Return (X, Y) of the center of cell containing provided text 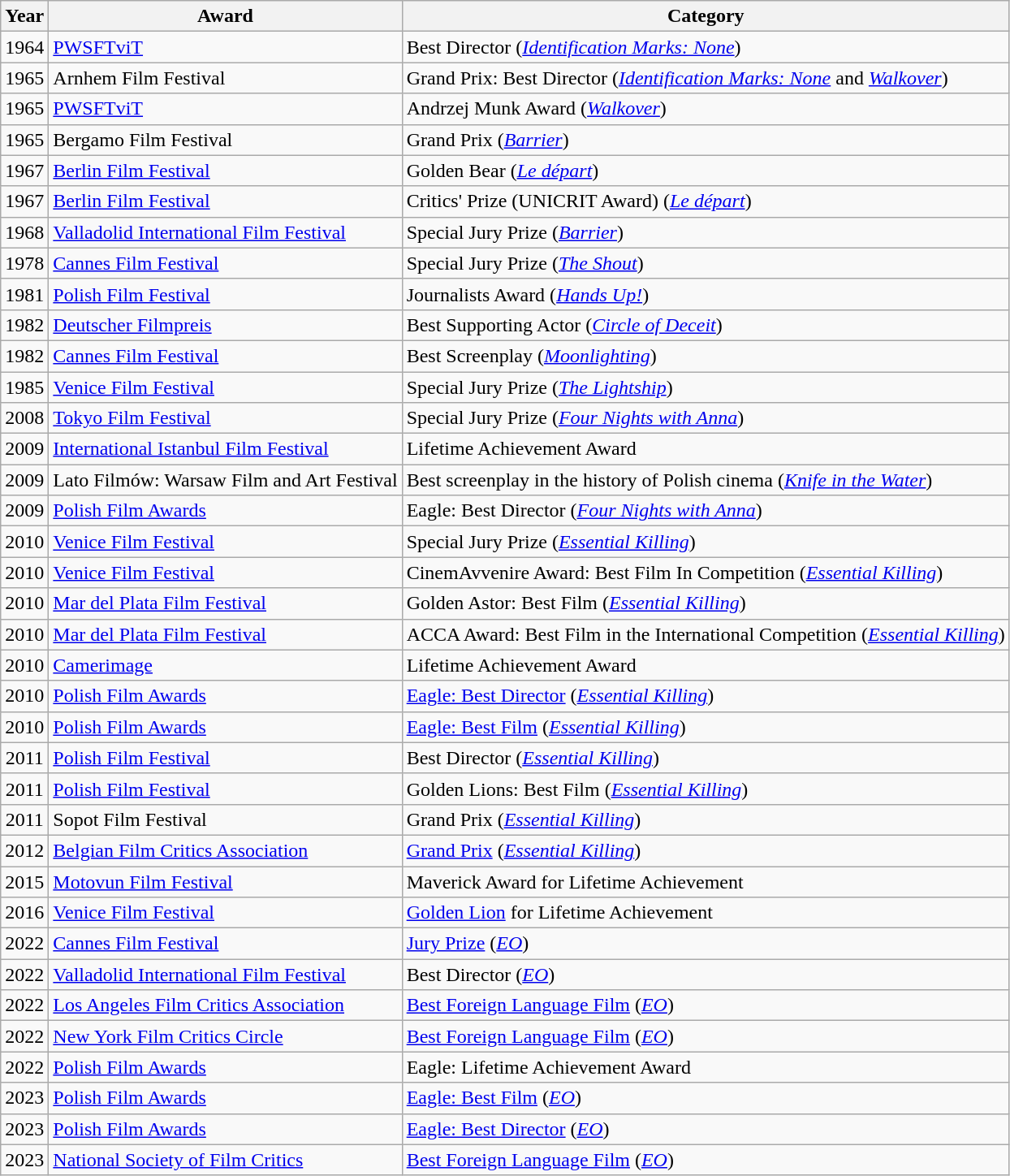
Special Jury Prize (The Lightship) (706, 387)
CinemAvvenire Award: Best Film In Competition (Essential Killing) (706, 573)
Category (706, 16)
Golden Bear (Le départ) (706, 171)
Eagle: Best Film (EO) (706, 1098)
Special Jury Prize (Four Nights with Anna) (706, 418)
Grand Prix (Barrier) (706, 140)
Eagle: Lifetime Achievement Award (706, 1067)
2008 (24, 418)
International Istanbul Film Festival (226, 449)
Belgian Film Critics Association (226, 850)
2016 (24, 913)
National Society of Film Critics (226, 1160)
1981 (24, 294)
Bergamo Film Festival (226, 140)
1964 (24, 47)
Best Director (EO) (706, 975)
New York Film Critics Circle (226, 1036)
Andrzej Munk Award (Walkover) (706, 109)
Maverick Award for Lifetime Achievement (706, 881)
Eagle: Best Director (Essential Killing) (706, 696)
Motovun Film Festival (226, 881)
2012 (24, 850)
Best Director (Identification Marks: None) (706, 47)
Year (24, 16)
Golden Lions: Best Film (Essential Killing) (706, 789)
Tokyo Film Festival (226, 418)
Grand Prix: Best Director (Identification Marks: None and Walkover) (706, 78)
Deutscher Filmpreis (226, 325)
ACCA Award: Best Film in the International Competition (Essential Killing) (706, 634)
Special Jury Prize (The Shout) (706, 263)
Best screenplay in the history of Polish cinema (Knife in the Water) (706, 480)
Golden Lion for Lifetime Achievement (706, 913)
Eagle: Best Film (Essential Killing) (706, 727)
Camerimage (226, 665)
Lato Filmów: Warsaw Film and Art Festival (226, 480)
1978 (24, 263)
Jury Prize (EO) (706, 944)
2015 (24, 881)
Sopot Film Festival (226, 819)
Award (226, 16)
Special Jury Prize (Barrier) (706, 232)
Arnhem Film Festival (226, 78)
Golden Astor: Best Film (Essential Killing) (706, 603)
Eagle: Best Director (EO) (706, 1129)
Best Supporting Actor (Circle of Deceit) (706, 325)
Critics' Prize (UNICRIT Award) (Le départ) (706, 201)
Los Angeles Film Critics Association (226, 1005)
1968 (24, 232)
1985 (24, 387)
Special Jury Prize (Essential Killing) (706, 542)
Journalists Award (Hands Up!) (706, 294)
Eagle: Best Director (Four Nights with Anna) (706, 511)
Best Director (Essential Killing) (706, 758)
Best Screenplay (Moonlighting) (706, 356)
